From the cell containing the given text, extract its center point as (x, y) coordinate. 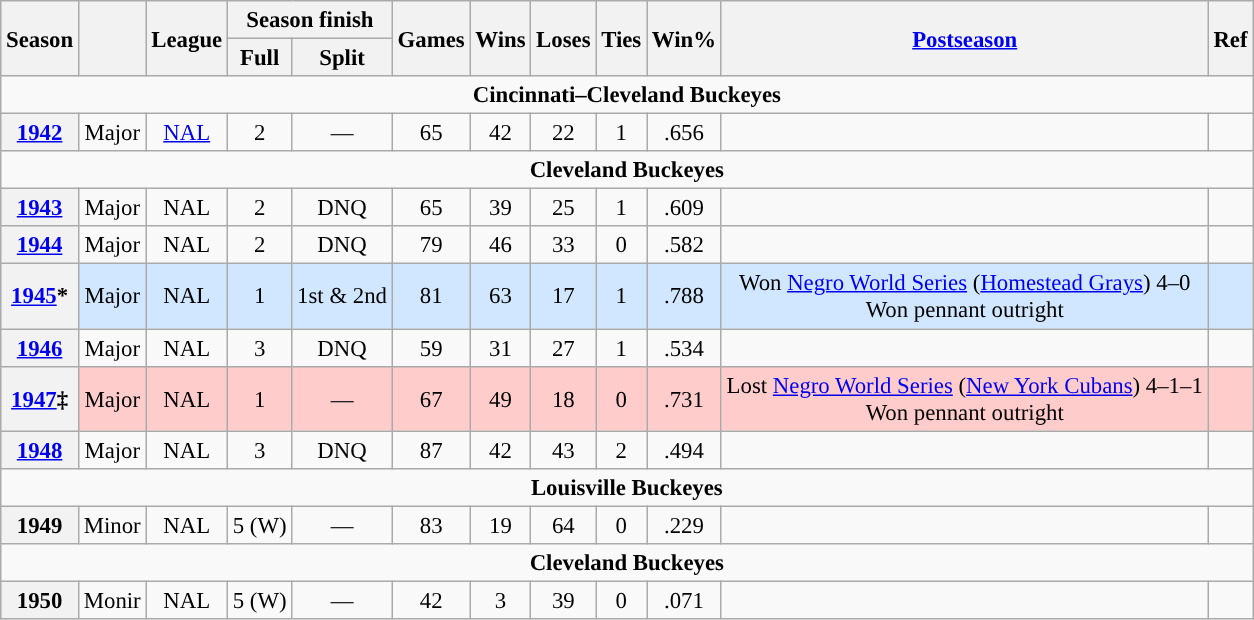
79 (431, 245)
Games (431, 38)
59 (431, 348)
19 (500, 525)
Monir (112, 600)
Full (259, 58)
.656 (684, 133)
25 (564, 208)
1949 (40, 525)
46 (500, 245)
18 (564, 398)
49 (500, 398)
81 (431, 296)
17 (564, 296)
63 (500, 296)
1942 (40, 133)
22 (564, 133)
Postseason (964, 38)
Loses (564, 38)
.534 (684, 348)
.071 (684, 600)
1st & 2nd (342, 296)
Won Negro World Series (Homestead Grays) 4–0Won pennant outright (964, 296)
Ref (1230, 38)
.229 (684, 525)
1945* (40, 296)
1950 (40, 600)
Split (342, 58)
Season (40, 38)
83 (431, 525)
Louisville Buckeyes (627, 487)
.609 (684, 208)
1944 (40, 245)
Cincinnati–Cleveland Buckeyes (627, 95)
Season finish (310, 20)
33 (564, 245)
67 (431, 398)
.494 (684, 450)
Minor (112, 525)
1948 (40, 450)
64 (564, 525)
1943 (40, 208)
27 (564, 348)
31 (500, 348)
.731 (684, 398)
.788 (684, 296)
Wins (500, 38)
43 (564, 450)
1947‡ (40, 398)
87 (431, 450)
League (186, 38)
Lost Negro World Series (New York Cubans) 4–1–1Won pennant outright (964, 398)
Win% (684, 38)
Ties (622, 38)
.582 (684, 245)
1946 (40, 348)
